Scan for the cell matching the given text and deliver its [x, y] coordinate at center. 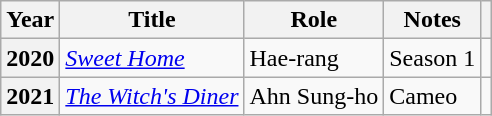
Hae-rang [314, 58]
Year [30, 20]
Role [314, 20]
Ahn Sung-ho [314, 96]
Sweet Home [152, 58]
2020 [30, 58]
2021 [30, 96]
Title [152, 20]
The Witch's Diner [152, 96]
Cameo [432, 96]
Notes [432, 20]
Season 1 [432, 58]
